Search for the cell housing the specified text and yield its (x, y) center coordinate. 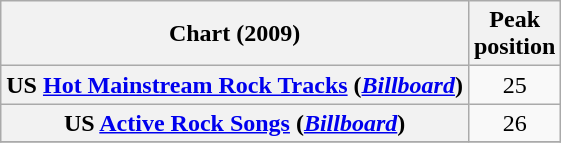
Chart (2009) (235, 34)
Peakposition (514, 34)
25 (514, 85)
US Active Rock Songs (Billboard) (235, 123)
26 (514, 123)
US Hot Mainstream Rock Tracks (Billboard) (235, 85)
